Detect which cell encompasses the target text, then output its (x, y) center coordinate. 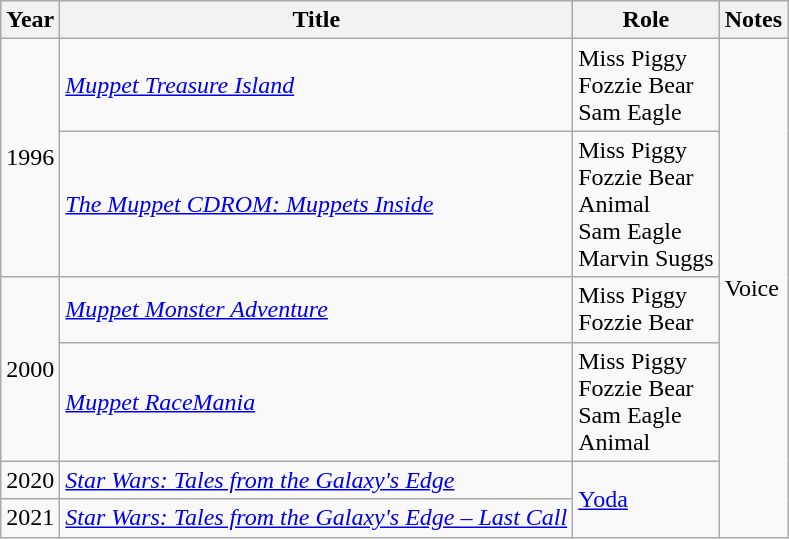
Notes (753, 20)
Yoda (646, 499)
The Muppet CDROM: Muppets Inside (316, 204)
Miss PiggyFozzie BearSam Eagle (646, 85)
Title (316, 20)
Star Wars: Tales from the Galaxy's Edge – Last Call (316, 518)
Miss PiggyFozzie Bear (646, 310)
2020 (30, 480)
2000 (30, 369)
Muppet RaceMania (316, 402)
Role (646, 20)
Voice (753, 288)
Miss PiggyFozzie BearAnimalSam EagleMarvin Suggs (646, 204)
1996 (30, 158)
Year (30, 20)
Muppet Monster Adventure (316, 310)
2021 (30, 518)
Miss PiggyFozzie BearSam EagleAnimal (646, 402)
Star Wars: Tales from the Galaxy's Edge (316, 480)
Muppet Treasure Island (316, 85)
